Provide the (X, Y) coordinate of the cell's center where the given text is located.  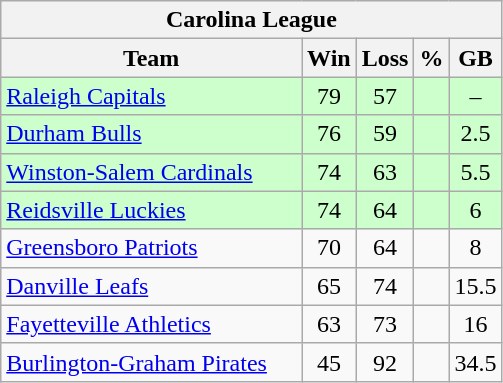
57 (385, 96)
GB (476, 58)
5.5 (476, 172)
73 (385, 324)
Winston-Salem Cardinals (152, 172)
Reidsville Luckies (152, 210)
2.5 (476, 134)
6 (476, 210)
Greensboro Patriots (152, 248)
76 (330, 134)
92 (385, 362)
70 (330, 248)
79 (330, 96)
45 (330, 362)
% (432, 58)
Carolina League (252, 20)
– (476, 96)
Fayetteville Athletics (152, 324)
Danville Leafs (152, 286)
Raleigh Capitals (152, 96)
Team (152, 58)
Burlington-Graham Pirates (152, 362)
Win (330, 58)
Loss (385, 58)
16 (476, 324)
65 (330, 286)
34.5 (476, 362)
8 (476, 248)
Durham Bulls (152, 134)
59 (385, 134)
15.5 (476, 286)
